Detect which cell encompasses the target text, then output its (x, y) center coordinate. 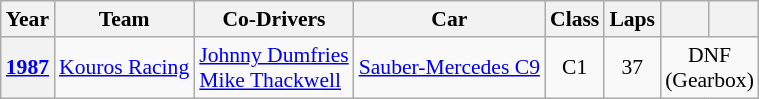
Car (450, 19)
Year (28, 19)
Johnny Dumfries Mike Thackwell (274, 68)
Class (574, 19)
37 (632, 68)
Team (124, 19)
Sauber-Mercedes C9 (450, 68)
DNF(Gearbox) (710, 68)
1987 (28, 68)
Laps (632, 19)
Co-Drivers (274, 19)
C1 (574, 68)
Kouros Racing (124, 68)
